Pinpoint the cell where the given text exists, returning its [x, y] midpoint coordinate. 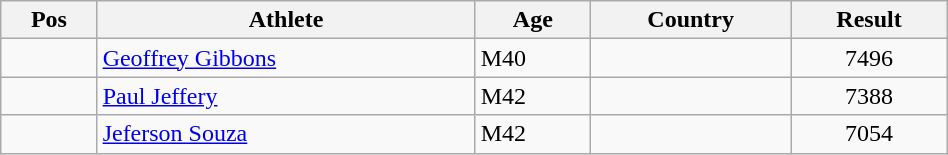
Result [870, 20]
Paul Jeffery [286, 96]
Geoffrey Gibbons [286, 58]
7496 [870, 58]
Age [533, 20]
Athlete [286, 20]
Jeferson Souza [286, 134]
7054 [870, 134]
Country [691, 20]
M40 [533, 58]
Pos [49, 20]
7388 [870, 96]
